Determine the [X, Y] coordinate at the center of the cell enclosing the given text.  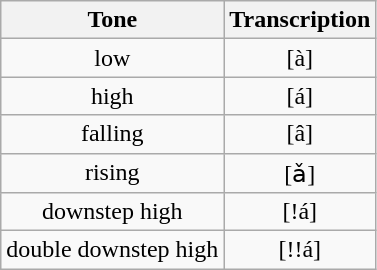
[!!á] [300, 250]
[à] [300, 58]
Tone [112, 20]
low [112, 58]
Transcription [300, 20]
[ǎ] [300, 173]
[â] [300, 134]
rising [112, 173]
downstep high [112, 212]
[á] [300, 96]
high [112, 96]
[!á] [300, 212]
falling [112, 134]
double downstep high [112, 250]
